Search for the cell housing the specified text and yield its [X, Y] center coordinate. 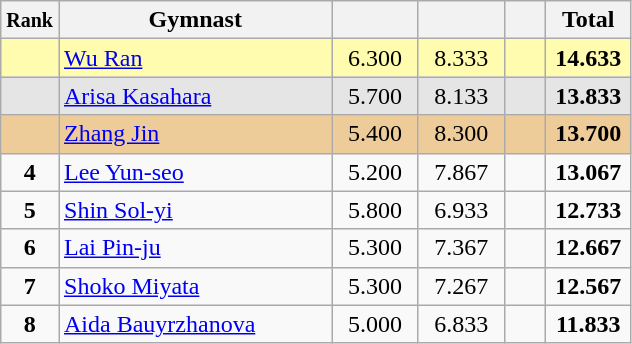
13.067 [588, 172]
5.000 [375, 324]
7.267 [461, 286]
Lai Pin-ju [195, 248]
Shoko Miyata [195, 286]
7.867 [461, 172]
5.400 [375, 134]
11.833 [588, 324]
12.567 [588, 286]
13.700 [588, 134]
8.300 [461, 134]
7 [30, 286]
5.800 [375, 210]
Arisa Kasahara [195, 96]
Aida Bauyrzhanova [195, 324]
6.300 [375, 58]
Total [588, 20]
12.667 [588, 248]
8.333 [461, 58]
8.133 [461, 96]
7.367 [461, 248]
Shin Sol-yi [195, 210]
6.933 [461, 210]
6.833 [461, 324]
Gymnast [195, 20]
5 [30, 210]
Zhang Jin [195, 134]
Wu Ran [195, 58]
14.633 [588, 58]
13.833 [588, 96]
Rank [30, 20]
5.700 [375, 96]
6 [30, 248]
Lee Yun-seo [195, 172]
8 [30, 324]
5.200 [375, 172]
4 [30, 172]
12.733 [588, 210]
